Search for the cell housing the specified text and yield its [X, Y] center coordinate. 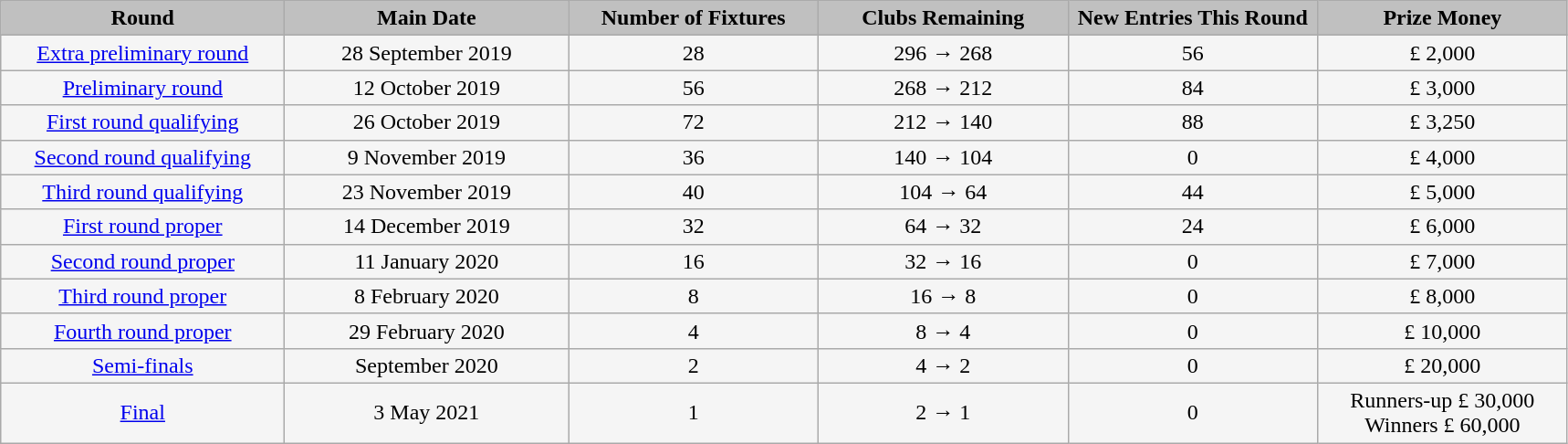
140 → 104 [943, 157]
1 [694, 413]
104 → 64 [943, 192]
Extra preliminary round [142, 53]
Second round proper [142, 261]
3 May 2021 [427, 413]
23 November 2019 [427, 192]
64 → 32 [943, 227]
Number of Fixtures [694, 18]
Round [142, 18]
£ 20,000 [1443, 365]
Prize Money [1443, 18]
11 January 2020 [427, 261]
29 February 2020 [427, 331]
16 → 8 [943, 296]
£ 7,000 [1443, 261]
26 October 2019 [427, 122]
8 [694, 296]
£ 8,000 [1443, 296]
£ 4,000 [1443, 157]
212 → 140 [943, 122]
£ 3,000 [1443, 88]
28 September 2019 [427, 53]
2 → 1 [943, 413]
88 [1193, 122]
32 → 16 [943, 261]
296 → 268 [943, 53]
£ 2,000 [1443, 53]
24 [1193, 227]
£ 3,250 [1443, 122]
268 → 212 [943, 88]
40 [694, 192]
4 [694, 331]
28 [694, 53]
New Entries This Round [1193, 18]
84 [1193, 88]
Third round proper [142, 296]
8 February 2020 [427, 296]
14 December 2019 [427, 227]
9 November 2019 [427, 157]
2 [694, 365]
32 [694, 227]
44 [1193, 192]
Runners-up £ 30,000 Winners £ 60,000 [1443, 413]
72 [694, 122]
Third round qualifying [142, 192]
September 2020 [427, 365]
Second round qualifying [142, 157]
8 → 4 [943, 331]
Main Date [427, 18]
Clubs Remaining [943, 18]
Final [142, 413]
Preliminary round [142, 88]
16 [694, 261]
36 [694, 157]
Fourth round proper [142, 331]
First round qualifying [142, 122]
Semi-finals [142, 365]
First round proper [142, 227]
£ 6,000 [1443, 227]
£ 10,000 [1443, 331]
£ 5,000 [1443, 192]
4 → 2 [943, 365]
12 October 2019 [427, 88]
